Locate the cell with the specified text and output its [X, Y] center coordinate. 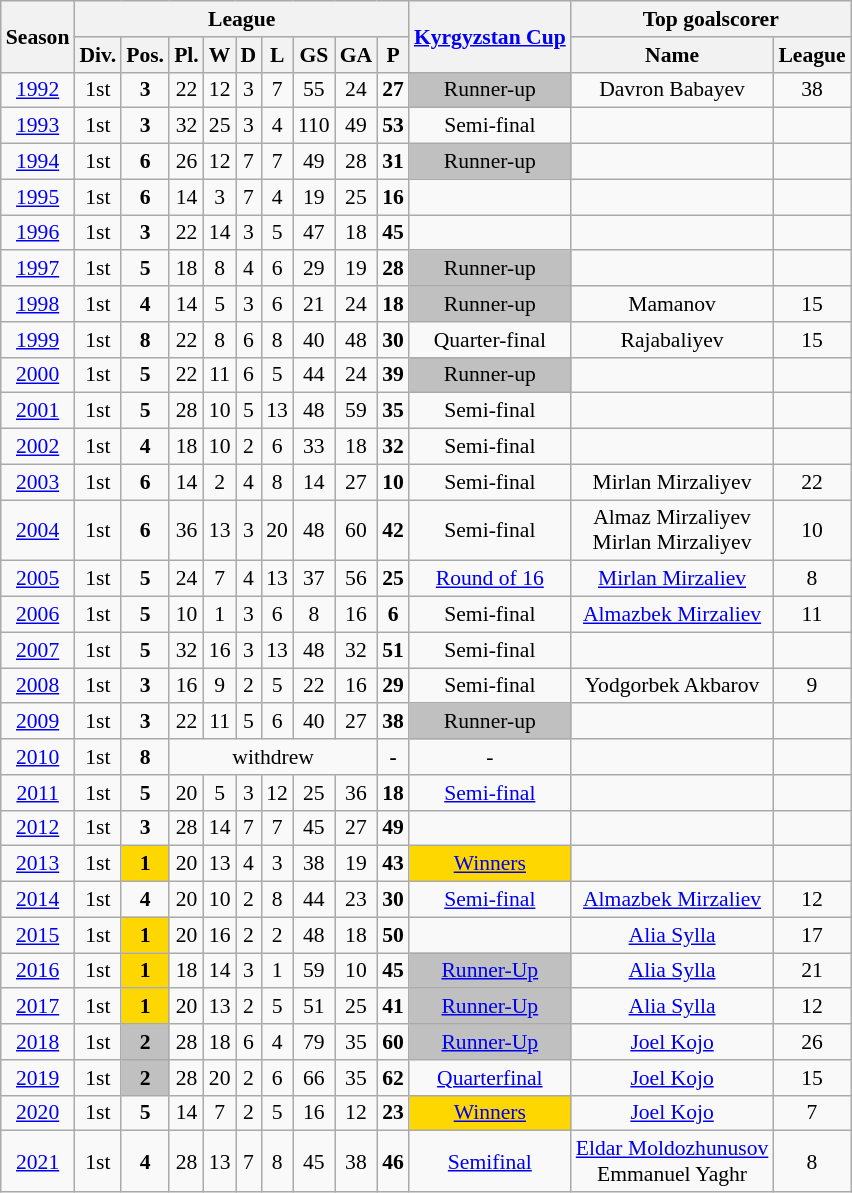
2014 [38, 900]
Season [38, 36]
2015 [38, 935]
56 [356, 579]
79 [314, 1042]
2001 [38, 411]
Div. [98, 55]
31 [393, 162]
D [249, 55]
Round of 16 [490, 579]
43 [393, 864]
2004 [38, 530]
L [277, 55]
Mirlan Mirzaliyev [672, 482]
Top goalscorer [711, 19]
53 [393, 126]
W [220, 55]
1993 [38, 126]
Mirlan Mirzaliev [672, 579]
Yodgorbek Akbarov [672, 686]
Pos. [145, 55]
50 [393, 935]
1995 [38, 197]
2021 [38, 1162]
Kyrgyzstan Cup [490, 36]
2005 [38, 579]
2008 [38, 686]
2006 [38, 615]
55 [314, 90]
1999 [38, 340]
Eldar Moldozhunusov Emmanuel Yaghr [672, 1162]
2002 [38, 447]
17 [812, 935]
2003 [38, 482]
Name [672, 55]
1997 [38, 269]
Almaz Mirzaliyev Mirlan Mirzaliyev [672, 530]
Pl. [186, 55]
GS [314, 55]
2013 [38, 864]
GA [356, 55]
2018 [38, 1042]
2020 [38, 1113]
2009 [38, 722]
2000 [38, 375]
46 [393, 1162]
1994 [38, 162]
39 [393, 375]
42 [393, 530]
2011 [38, 793]
withdrew [273, 757]
Davron Babayev [672, 90]
Rajabaliyev [672, 340]
47 [314, 233]
Mamanov [672, 304]
110 [314, 126]
2010 [38, 757]
1992 [38, 90]
33 [314, 447]
66 [314, 1078]
2019 [38, 1078]
P [393, 55]
Quarterfinal [490, 1078]
Semifinal [490, 1162]
1998 [38, 304]
2012 [38, 828]
1996 [38, 233]
2017 [38, 1007]
Quarter-final [490, 340]
62 [393, 1078]
2007 [38, 650]
41 [393, 1007]
37 [314, 579]
2016 [38, 971]
